Search for the cell housing the specified text and yield its (x, y) center coordinate. 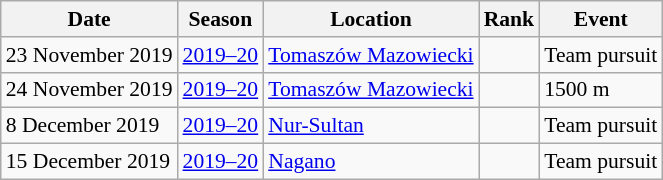
Rank (510, 19)
15 December 2019 (90, 162)
Event (600, 19)
Nur-Sultan (370, 126)
23 November 2019 (90, 55)
8 December 2019 (90, 126)
Season (221, 19)
24 November 2019 (90, 90)
Date (90, 19)
Location (370, 19)
Nagano (370, 162)
1500 m (600, 90)
